Extract the (x, y) coordinate from the center of the cell holding the provided text.  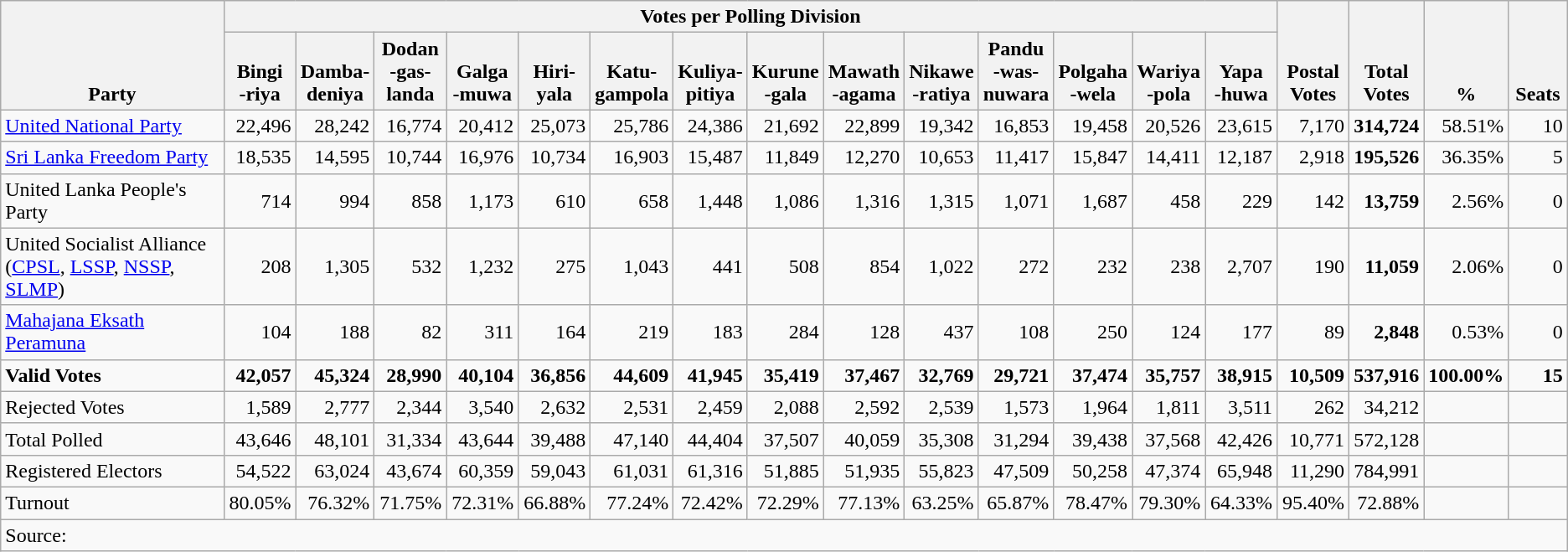
Wariya-pola (1169, 71)
1,232 (482, 266)
23,615 (1241, 126)
1,316 (864, 201)
275 (554, 266)
19,458 (1093, 126)
10,653 (941, 157)
1,687 (1093, 201)
44,404 (710, 439)
714 (260, 201)
61,316 (710, 471)
2,707 (1241, 266)
124 (1169, 332)
Dodan-gas-landa (410, 71)
76.32% (335, 503)
238 (1169, 266)
2,088 (786, 407)
11,059 (1387, 266)
82 (410, 332)
43,646 (260, 439)
Source: (784, 535)
610 (554, 201)
Hiri-yala (554, 71)
142 (1313, 201)
United Lanka People's Party (112, 201)
20,526 (1169, 126)
183 (710, 332)
66.88% (554, 503)
29,721 (1016, 375)
36.35% (1466, 157)
43,674 (410, 471)
51,935 (864, 471)
208 (260, 266)
572,128 (1387, 439)
229 (1241, 201)
20,412 (482, 126)
108 (1016, 332)
40,104 (482, 375)
15 (1538, 375)
65.87% (1016, 503)
11,417 (1016, 157)
100.00% (1466, 375)
12,270 (864, 157)
15,847 (1093, 157)
Galga-muwa (482, 71)
1,071 (1016, 201)
1,811 (1169, 407)
1,964 (1093, 407)
5 (1538, 157)
508 (786, 266)
Seats (1538, 55)
7,170 (1313, 126)
25,073 (554, 126)
51,885 (786, 471)
55,823 (941, 471)
% (1466, 55)
32,769 (941, 375)
34,212 (1387, 407)
28,242 (335, 126)
16,903 (632, 157)
2,459 (710, 407)
10,509 (1313, 375)
13,759 (1387, 201)
1,043 (632, 266)
2.56% (1466, 201)
Total Polled (112, 439)
2,592 (864, 407)
Rejected Votes (112, 407)
1,315 (941, 201)
10,771 (1313, 439)
Nikawe-ratiya (941, 71)
Polgaha-wela (1093, 71)
78.47% (1093, 503)
47,509 (1016, 471)
Bingi-riya (260, 71)
177 (1241, 332)
2,777 (335, 407)
43,644 (482, 439)
71.75% (410, 503)
458 (1169, 201)
42,426 (1241, 439)
37,474 (1093, 375)
854 (864, 266)
50,258 (1093, 471)
37,467 (864, 375)
79.30% (1169, 503)
190 (1313, 266)
1,448 (710, 201)
12,187 (1241, 157)
16,853 (1016, 126)
77.24% (632, 503)
2,918 (1313, 157)
36,856 (554, 375)
Mahajana Eksath Peramuna (112, 332)
Turnout (112, 503)
195,526 (1387, 157)
2.06% (1466, 266)
128 (864, 332)
37,568 (1169, 439)
0.53% (1466, 332)
65,948 (1241, 471)
272 (1016, 266)
64.33% (1241, 503)
219 (632, 332)
63.25% (941, 503)
59,043 (554, 471)
Sri Lanka Freedom Party (112, 157)
311 (482, 332)
25,786 (632, 126)
60,359 (482, 471)
38,915 (1241, 375)
95.40% (1313, 503)
21,692 (786, 126)
14,595 (335, 157)
37,507 (786, 439)
35,308 (941, 439)
10,744 (410, 157)
Valid Votes (112, 375)
250 (1093, 332)
2,539 (941, 407)
63,024 (335, 471)
2,632 (554, 407)
10 (1538, 126)
24,386 (710, 126)
11,849 (786, 157)
11,290 (1313, 471)
40,059 (864, 439)
47,140 (632, 439)
77.13% (864, 503)
Registered Electors (112, 471)
Damba-deniya (335, 71)
10,734 (554, 157)
United National Party (112, 126)
72.29% (786, 503)
80.05% (260, 503)
1,573 (1016, 407)
72.31% (482, 503)
658 (632, 201)
United Socialist Alliance(CPSL, LSSP, NSSP, SLMP) (112, 266)
35,757 (1169, 375)
72.42% (710, 503)
14,411 (1169, 157)
188 (335, 332)
89 (1313, 332)
2,848 (1387, 332)
58.51% (1466, 126)
441 (710, 266)
16,976 (482, 157)
284 (786, 332)
3,540 (482, 407)
Votes per Polling Division (750, 17)
1,086 (786, 201)
72.88% (1387, 503)
19,342 (941, 126)
35,419 (786, 375)
31,294 (1016, 439)
Kurune-gala (786, 71)
1,173 (482, 201)
Total Votes (1387, 55)
1,022 (941, 266)
54,522 (260, 471)
1,589 (260, 407)
48,101 (335, 439)
858 (410, 201)
61,031 (632, 471)
532 (410, 266)
18,535 (260, 157)
39,488 (554, 439)
232 (1093, 266)
784,991 (1387, 471)
Kuliya-pitiya (710, 71)
Katu-gampola (632, 71)
994 (335, 201)
22,899 (864, 126)
3,511 (1241, 407)
31,334 (410, 439)
314,724 (1387, 126)
164 (554, 332)
1,305 (335, 266)
2,344 (410, 407)
262 (1313, 407)
41,945 (710, 375)
PostalVotes (1313, 55)
22,496 (260, 126)
44,609 (632, 375)
28,990 (410, 375)
Mawath-agama (864, 71)
42,057 (260, 375)
47,374 (1169, 471)
Party (112, 55)
39,438 (1093, 439)
537,916 (1387, 375)
437 (941, 332)
2,531 (632, 407)
Yapa-huwa (1241, 71)
16,774 (410, 126)
104 (260, 332)
Pandu-was-nuwara (1016, 71)
15,487 (710, 157)
45,324 (335, 375)
